Detect which cell encompasses the target text, then output its (X, Y) center coordinate. 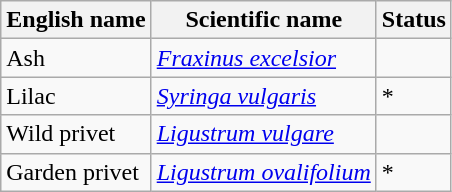
Wild privet (76, 134)
Ash (76, 58)
Garden privet (76, 172)
Lilac (76, 96)
Fraxinus excelsior (264, 58)
Syringa vulgaris (264, 96)
Scientific name (264, 20)
English name (76, 20)
Status (414, 20)
Ligustrum ovalifolium (264, 172)
Ligustrum vulgare (264, 134)
